For the text-containing cell, return its midpoint in (X, Y) coordinate format. 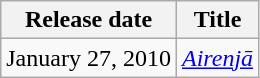
Airenjā (217, 58)
Title (217, 20)
Release date (89, 20)
January 27, 2010 (89, 58)
